Find where the given text appears and provide that cell's center as (x, y) coordinate. 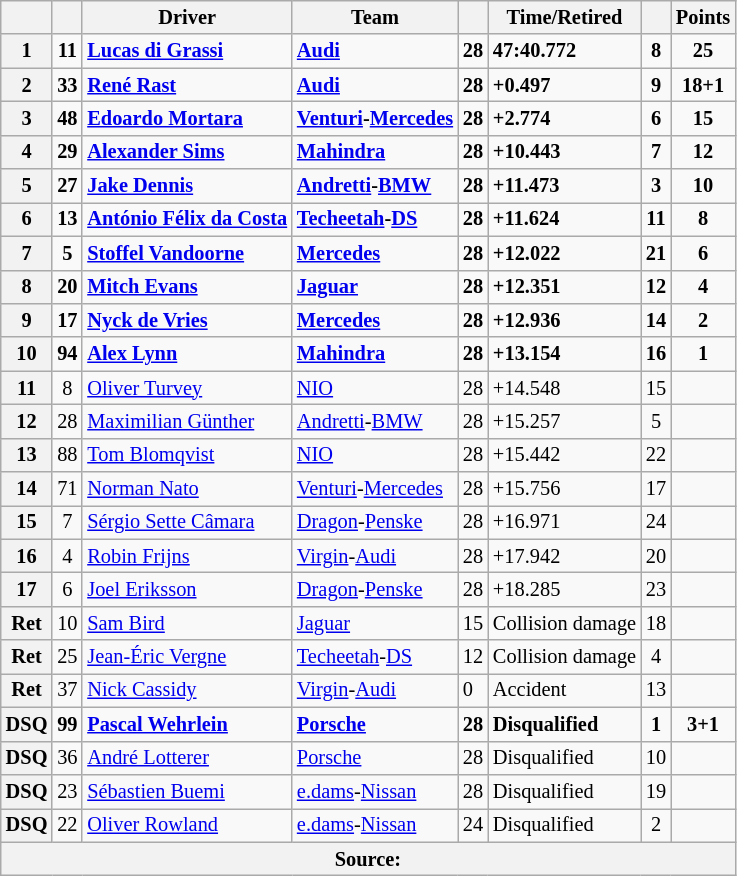
Sébastien Buemi (187, 791)
36 (67, 758)
+13.154 (564, 354)
Sam Bird (187, 623)
33 (67, 85)
19 (656, 791)
Mitch Evans (187, 287)
Stoffel Vandoorne (187, 253)
Joel Eriksson (187, 589)
Jake Dennis (187, 186)
Time/Retired (564, 17)
Nick Cassidy (187, 690)
Edoardo Mortara (187, 118)
71 (67, 489)
Tom Blomqvist (187, 455)
29 (67, 152)
+12.022 (564, 253)
18 (656, 623)
+15.442 (564, 455)
+17.942 (564, 556)
+16.971 (564, 522)
Robin Frijns (187, 556)
+15.756 (564, 489)
+0.497 (564, 85)
Oliver Rowland (187, 825)
18+1 (703, 85)
+2.774 (564, 118)
Accident (564, 690)
Alex Lynn (187, 354)
48 (67, 118)
+11.473 (564, 186)
Pascal Wehrlein (187, 724)
+10.443 (564, 152)
Nyck de Vries (187, 320)
René Rast (187, 85)
94 (67, 354)
Jean-Éric Vergne (187, 657)
Sérgio Sette Câmara (187, 522)
47:40.772 (564, 51)
Norman Nato (187, 489)
27 (67, 186)
+11.624 (564, 219)
3+1 (703, 724)
Source: (368, 859)
Oliver Turvey (187, 388)
21 (656, 253)
88 (67, 455)
+14.548 (564, 388)
37 (67, 690)
Lucas di Grassi (187, 51)
António Félix da Costa (187, 219)
Points (703, 17)
Team (375, 17)
Maximilian Günther (187, 421)
+18.285 (564, 589)
+12.351 (564, 287)
0 (473, 690)
+15.257 (564, 421)
+12.936 (564, 320)
André Lotterer (187, 758)
Alexander Sims (187, 152)
99 (67, 724)
Driver (187, 17)
